Output the [X, Y] coordinate of the center of the cell containing the given text.  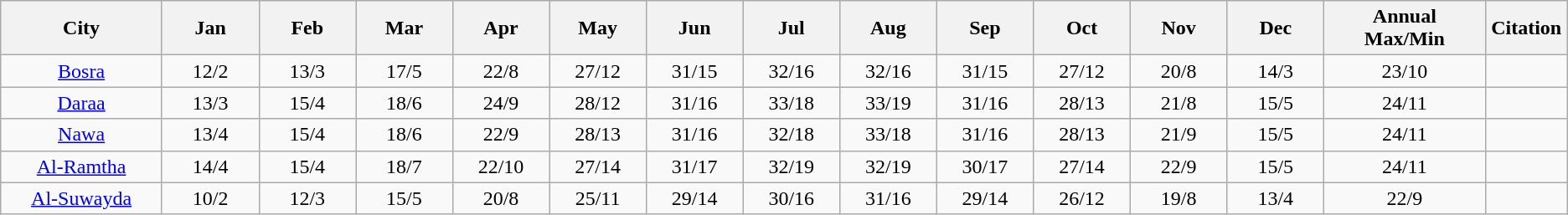
Jul [792, 28]
25/11 [598, 198]
18/7 [405, 166]
12/2 [210, 71]
21/9 [1179, 135]
10/2 [210, 198]
May [598, 28]
31/17 [694, 166]
City [82, 28]
Daraa [82, 103]
Nawa [82, 135]
23/10 [1406, 71]
Bosra [82, 71]
Dec [1276, 28]
30/16 [792, 198]
14/3 [1276, 71]
Mar [405, 28]
Nov [1179, 28]
28/12 [598, 103]
22/8 [501, 71]
Jan [210, 28]
33/19 [889, 103]
14/4 [210, 166]
17/5 [405, 71]
12/3 [307, 198]
Apr [501, 28]
Aug [889, 28]
Feb [307, 28]
Al-Suwayda [82, 198]
26/12 [1082, 198]
19/8 [1179, 198]
22/10 [501, 166]
Jun [694, 28]
Citation [1526, 28]
21/8 [1179, 103]
AnnualMax/Min [1406, 28]
Oct [1082, 28]
32/18 [792, 135]
30/17 [985, 166]
24/9 [501, 103]
Al-Ramtha [82, 166]
Sep [985, 28]
